Locate the cell with the specified text and output its [x, y] center coordinate. 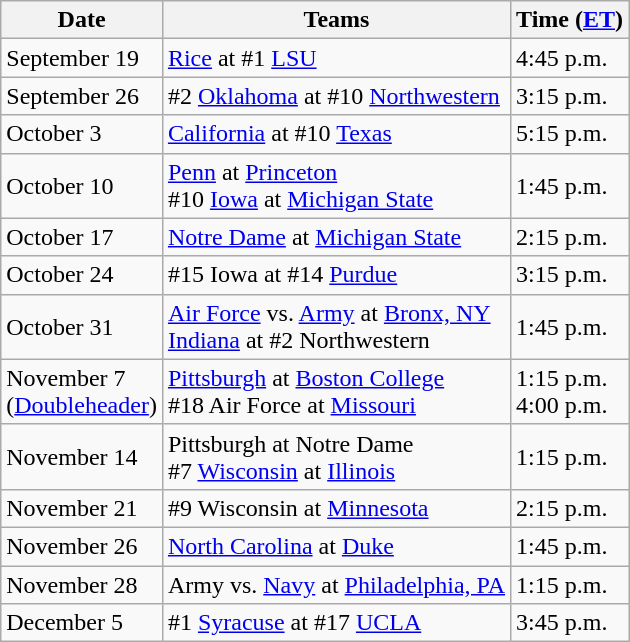
Penn at Princeton#10 Iowa at Michigan State [336, 186]
October 3 [82, 134]
#15 Iowa at #14 Purdue [336, 275]
#1 Syracuse at #17 UCLA [336, 623]
North Carolina at Duke [336, 546]
4:45 p.m. [570, 58]
November 21 [82, 508]
Teams [336, 20]
Pittsburgh at Boston College#18 Air Force at Missouri [336, 392]
November 28 [82, 585]
November 26 [82, 546]
November 7 (Doubleheader) [82, 392]
Army vs. Navy at Philadelphia, PA [336, 585]
California at #10 Texas [336, 134]
November 14 [82, 456]
October 31 [82, 326]
#9 Wisconsin at Minnesota [336, 508]
1:15 p.m.4:00 p.m. [570, 392]
December 5 [82, 623]
September 19 [82, 58]
Air Force vs. Army at Bronx, NYIndiana at #2 Northwestern [336, 326]
Notre Dame at Michigan State [336, 237]
Time (ET) [570, 20]
3:45 p.m. [570, 623]
5:15 p.m. [570, 134]
Pittsburgh at Notre Dame#7 Wisconsin at Illinois [336, 456]
#2 Oklahoma at #10 Northwestern [336, 96]
October 24 [82, 275]
September 26 [82, 96]
October 10 [82, 186]
Rice at #1 LSU [336, 58]
Date [82, 20]
October 17 [82, 237]
